Identify which cell holds the provided text, then report its [x, y] central coordinate. 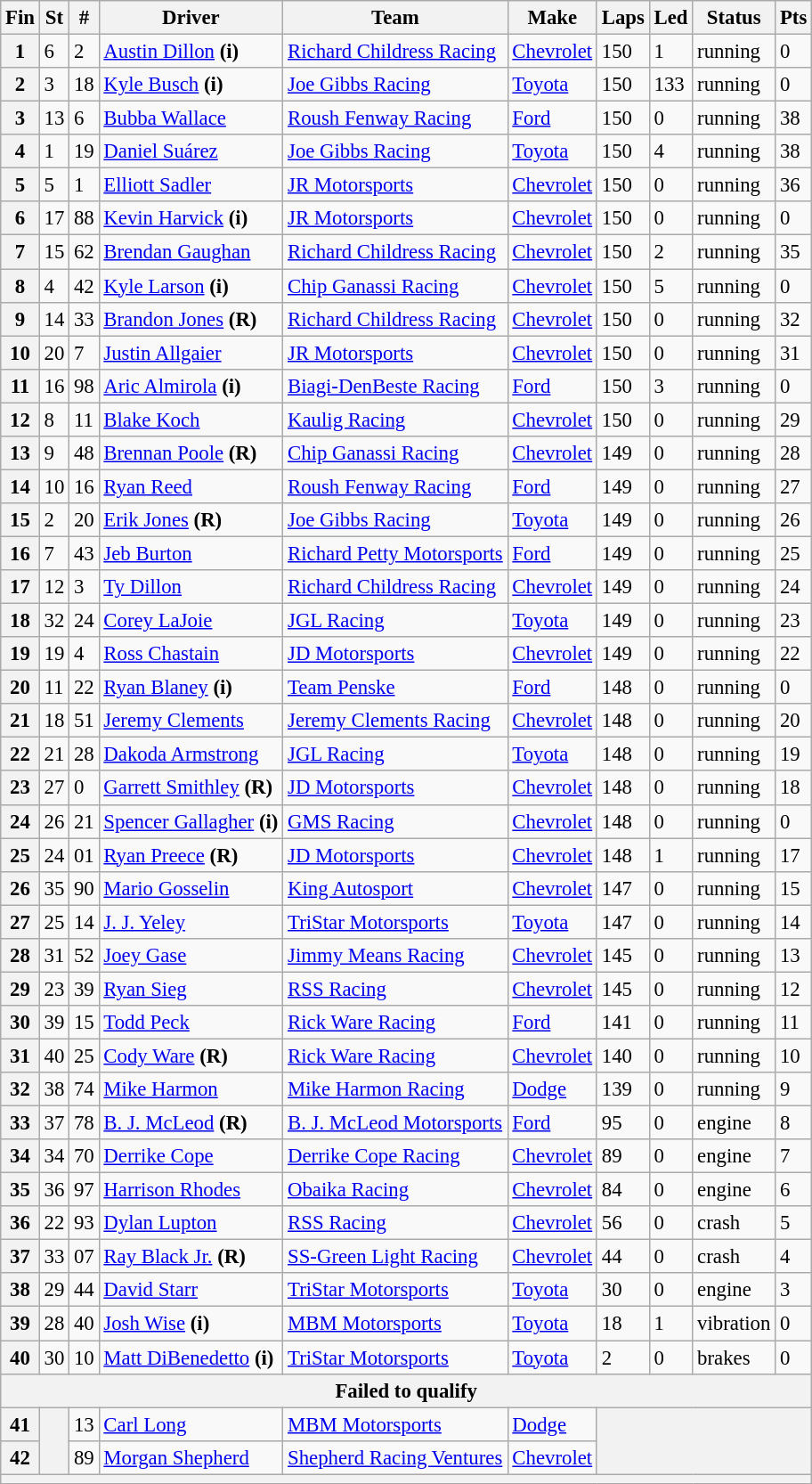
Team [395, 18]
B. J. McLeod Motorsports [395, 1123]
Brendan Gaughan [191, 252]
Ryan Sieg [191, 989]
Shepherd Racing Ventures [395, 1457]
Cody Ware (R) [191, 1056]
Mario Gosselin [191, 888]
Ryan Blaney (i) [191, 688]
Carl Long [191, 1424]
97 [84, 1190]
07 [84, 1257]
Daniel Suárez [191, 151]
Jeremy Clements [191, 721]
Ty Dillon [191, 587]
Kyle Larson (i) [191, 286]
Ross Chastain [191, 654]
70 [84, 1156]
Kyle Busch (i) [191, 85]
Ryan Preece (R) [191, 855]
Erik Jones (R) [191, 520]
Garrett Smithley (R) [191, 788]
Mike Harmon [191, 1089]
Make [552, 18]
Spencer Gallagher (i) [191, 821]
01 [84, 855]
Jeremy Clements Racing [395, 721]
Laps [623, 18]
King Autosport [395, 888]
Justin Allgaier [191, 353]
Led [671, 18]
139 [623, 1089]
David Starr [191, 1291]
Obaika Racing [395, 1190]
Blake Koch [191, 420]
141 [623, 1023]
Ryan Reed [191, 486]
Morgan Shepherd [191, 1457]
52 [84, 956]
SS-Green Light Racing [395, 1257]
# [84, 18]
Jeb Burton [191, 553]
B. J. McLeod (R) [191, 1123]
Brandon Jones (R) [191, 319]
140 [623, 1056]
98 [84, 386]
Derrike Cope [191, 1156]
48 [84, 453]
Bubba Wallace [191, 118]
Brennan Poole (R) [191, 453]
Elliott Sadler [191, 185]
74 [84, 1089]
Team Penske [395, 688]
Austin Dillon (i) [191, 52]
GMS Racing [395, 821]
Dakoda Armstrong [191, 754]
Driver [191, 18]
Pts [794, 18]
43 [84, 553]
Jimmy Means Racing [395, 956]
Mike Harmon Racing [395, 1089]
51 [84, 721]
90 [84, 888]
brakes [734, 1358]
Josh Wise (i) [191, 1324]
84 [623, 1190]
Todd Peck [191, 1023]
78 [84, 1123]
95 [623, 1123]
93 [84, 1223]
Kaulig Racing [395, 420]
Ray Black Jr. (R) [191, 1257]
Dylan Lupton [191, 1223]
J. J. Yeley [191, 922]
88 [84, 218]
56 [623, 1223]
Harrison Rhodes [191, 1190]
133 [671, 85]
Fin [20, 18]
vibration [734, 1324]
Derrike Cope Racing [395, 1156]
Richard Petty Motorsports [395, 553]
Matt DiBenedetto (i) [191, 1358]
Aric Almirola (i) [191, 386]
Status [734, 18]
41 [20, 1424]
Joey Gase [191, 956]
Corey LaJoie [191, 621]
Biagi-DenBeste Racing [395, 386]
Failed to qualify [406, 1390]
62 [84, 252]
Kevin Harvick (i) [191, 218]
St [53, 18]
